Output the [X, Y] coordinate of the center of the cell containing the given text.  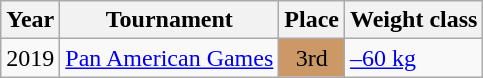
Tournament [170, 20]
3rd [312, 58]
–60 kg [414, 58]
Place [312, 20]
2019 [30, 58]
Year [30, 20]
Weight class [414, 20]
Pan American Games [170, 58]
